Capture the cell that displays the provided text and extract its (X, Y) central coordinate. 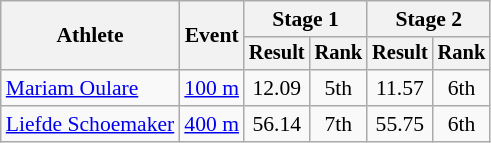
Mariam Oulare (90, 88)
400 m (212, 124)
5th (339, 88)
100 m (212, 88)
Stage 2 (428, 19)
55.75 (400, 124)
56.14 (277, 124)
12.09 (277, 88)
Stage 1 (306, 19)
11.57 (400, 88)
Athlete (90, 36)
Event (212, 36)
7th (339, 124)
Liefde Schoemaker (90, 124)
